Detect which cell encompasses the target text, then output its [X, Y] center coordinate. 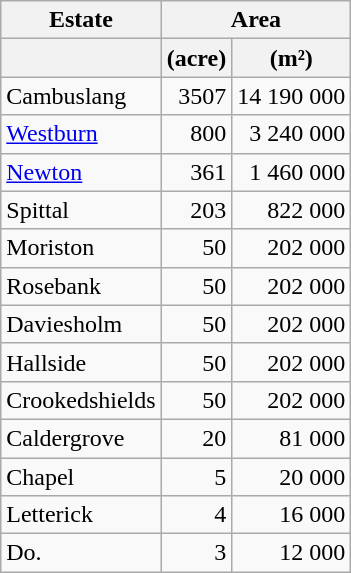
Area [256, 20]
Chapel [81, 477]
(m²) [292, 58]
Letterick [81, 515]
Crookedshields [81, 400]
Rosebank [81, 286]
3 240 000 [292, 134]
Westburn [81, 134]
800 [196, 134]
Estate [81, 20]
20 [196, 438]
Do. [81, 553]
3507 [196, 96]
12 000 [292, 553]
Newton [81, 172]
5 [196, 477]
20 000 [292, 477]
361 [196, 172]
203 [196, 210]
Hallside [81, 362]
Spittal [81, 210]
Moriston [81, 248]
3 [196, 553]
16 000 [292, 515]
1 460 000 [292, 172]
822 000 [292, 210]
Cambuslang [81, 96]
(acre) [196, 58]
4 [196, 515]
14 190 000 [292, 96]
Daviesholm [81, 324]
81 000 [292, 438]
Caldergrove [81, 438]
